Scan for the cell matching the given text and deliver its (X, Y) coordinate at center. 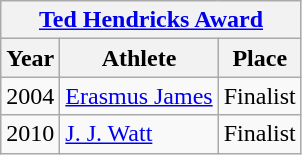
Ted Hendricks Award (152, 20)
J. J. Watt (139, 134)
Place (260, 58)
Athlete (139, 58)
Erasmus James (139, 96)
2010 (30, 134)
Year (30, 58)
2004 (30, 96)
